Extract the (X, Y) coordinate from the center of the cell holding the provided text.  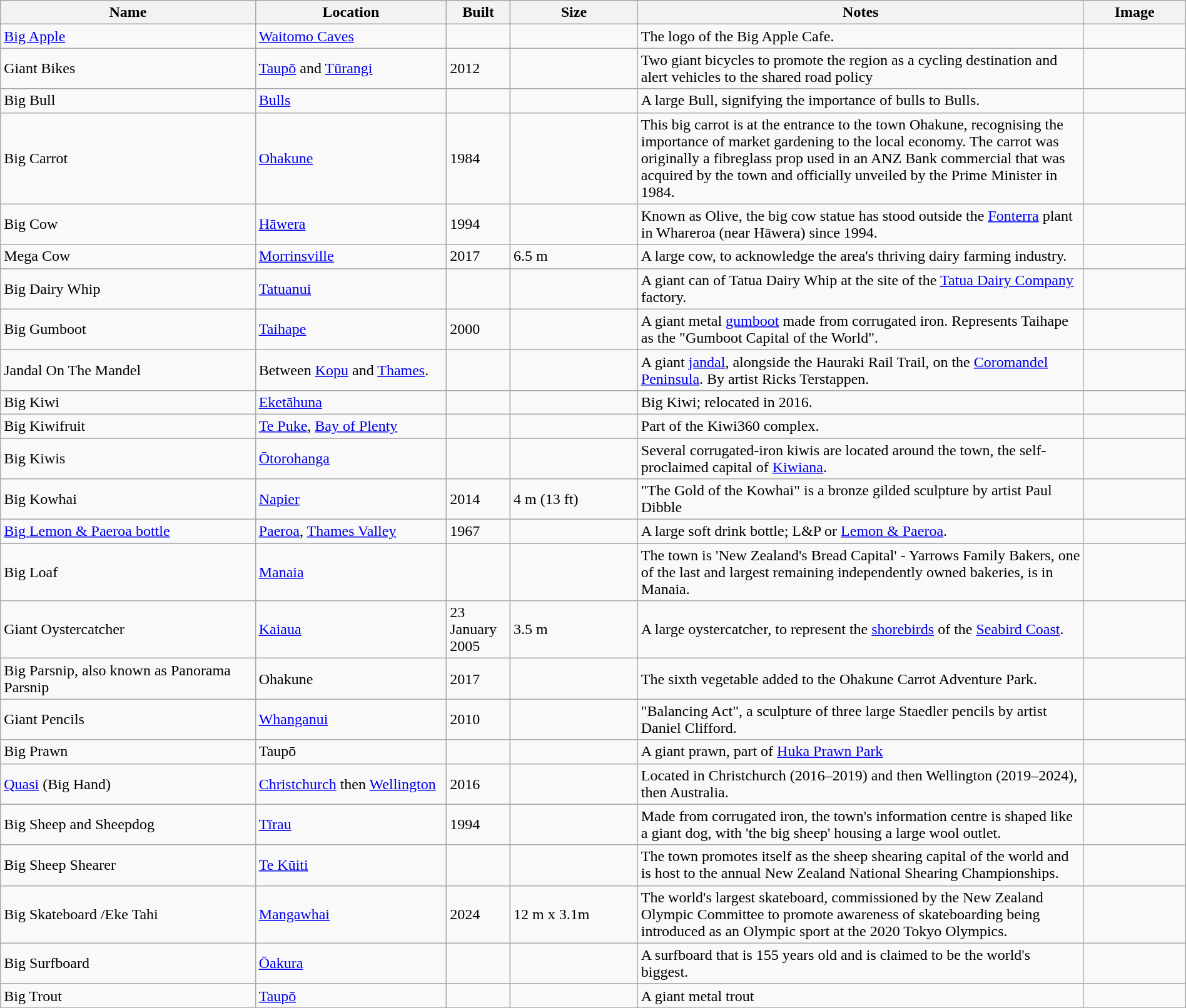
Hāwera (351, 224)
A large soft drink bottle; L&P or Lemon & Paeroa. (861, 532)
Taupō and Tūrangi (351, 69)
Location (351, 13)
A giant metal gumboot made from corrugated iron. Represents Taihape as the "Gumboot Capital of the World". (861, 329)
Mangawhai (351, 914)
A giant can of Tatua Dairy Whip at the site of the Tatua Dairy Company factory. (861, 289)
A large cow, to acknowledge the area's thriving dairy farming industry. (861, 256)
Te Kūiti (351, 865)
Built (479, 13)
"The Gold of the Kowhai" is a bronze gilded sculpture by artist Paul Dibble (861, 499)
2012 (479, 69)
Big Sheep and Sheepdog (128, 824)
Bulls (351, 101)
Size (574, 13)
2010 (479, 719)
Quasi (Big Hand) (128, 784)
2024 (479, 914)
Giant Pencils (128, 719)
12 m x 3.1m (574, 914)
3.5 m (574, 630)
Mega Cow (128, 256)
A giant prawn, part of Huka Prawn Park (861, 752)
Big Surfboard (128, 963)
1967 (479, 532)
Big Kiwifruit (128, 426)
Eketāhuna (351, 402)
Several corrugated-iron kiwis are located around the town, the self-proclaimed capital of Kiwiana. (861, 458)
Christchurch then Wellington (351, 784)
Tatuanui (351, 289)
Napier (351, 499)
A surfboard that is 155 years old and is claimed to be the world's biggest. (861, 963)
Ōtorohanga (351, 458)
Image (1135, 13)
Name (128, 13)
Whanganui (351, 719)
2000 (479, 329)
Two giant bicycles to promote the region as a cycling destination and alert vehicles to the shared road policy (861, 69)
Made from corrugated iron, the town's information centre is shaped like a giant dog, with 'the big sheep' housing a large wool outlet. (861, 824)
Big Cow (128, 224)
Big Carrot (128, 158)
Tīrau (351, 824)
Big Bull (128, 101)
A large oystercatcher, to represent the shorebirds of the Seabird Coast. (861, 630)
Part of the Kiwi360 complex. (861, 426)
Giant Oystercatcher (128, 630)
Manaia (351, 572)
A large Bull, signifying the importance of bulls to Bulls. (861, 101)
2014 (479, 499)
Big Kiwis (128, 458)
The town is 'New Zealand's Bread Capital' - Yarrows Family Bakers, one of the last and largest remaining independently owned bakeries, is in Manaia. (861, 572)
2016 (479, 784)
The town promotes itself as the sheep shearing capital of the world and is host to the annual New Zealand National Shearing Championships. (861, 865)
1984 (479, 158)
Big Apple (128, 36)
The logo of the Big Apple Cafe. (861, 36)
Big Prawn (128, 752)
Big Kowhai (128, 499)
Big Kiwi (128, 402)
Big Dairy Whip (128, 289)
Located in Christchurch (2016–2019) and then Wellington (2019–2024), then Australia. (861, 784)
Big Parsnip, also known as Panorama Parsnip (128, 679)
Big Kiwi; relocated in 2016. (861, 402)
Big Gumboot (128, 329)
Big Sheep Shearer (128, 865)
"Balancing Act", a sculpture of three large Staedler pencils by artist Daniel Clifford. (861, 719)
23 January 2005 (479, 630)
Kaiaua (351, 630)
Giant Bikes (128, 69)
4 m (13 ft) (574, 499)
Notes (861, 13)
6.5 m (574, 256)
Big Skateboard /Eke Tahi (128, 914)
Big Trout (128, 995)
Paeroa, Thames Valley (351, 532)
Te Puke, Bay of Plenty (351, 426)
The sixth vegetable added to the Ohakune Carrot Adventure Park. (861, 679)
A giant jandal, alongside the Hauraki Rail Trail, on the Coromandel Peninsula. By artist Ricks Terstappen. (861, 370)
Ōakura (351, 963)
Big Loaf (128, 572)
Taihape (351, 329)
Known as Olive, the big cow statue has stood outside the Fonterra plant in Whareroa (near Hāwera) since 1994. (861, 224)
Big Lemon & Paeroa bottle (128, 532)
Jandal On The Mandel (128, 370)
Morrinsville (351, 256)
Waitomo Caves (351, 36)
Between Kopu and Thames. (351, 370)
A giant metal trout (861, 995)
